Pinpoint the cell where the given text exists, returning its (x, y) midpoint coordinate. 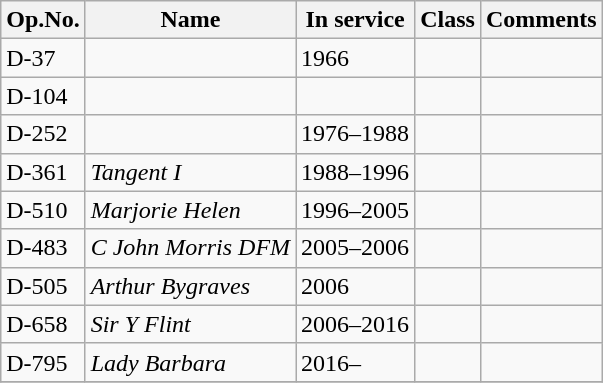
2016– (356, 362)
D-252 (43, 134)
Tangent I (190, 172)
C John Morris DFM (190, 248)
D-658 (43, 324)
D-795 (43, 362)
Op.No. (43, 20)
Lady Barbara (190, 362)
D-510 (43, 210)
Class (448, 20)
Marjorie Helen (190, 210)
D-505 (43, 286)
1988–1996 (356, 172)
1996–2005 (356, 210)
Arthur Bygraves (190, 286)
2006–2016 (356, 324)
1966 (356, 58)
D-483 (43, 248)
D-37 (43, 58)
2006 (356, 286)
In service (356, 20)
1976–1988 (356, 134)
Name (190, 20)
Sir Y Flint (190, 324)
D-104 (43, 96)
D-361 (43, 172)
Comments (541, 20)
2005–2006 (356, 248)
